Scan for the cell matching the given text and deliver its [X, Y] coordinate at center. 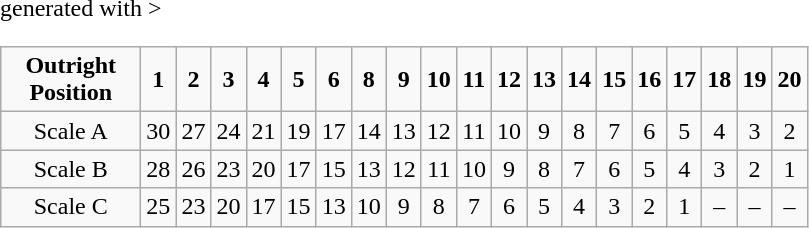
25 [158, 207]
21 [264, 131]
28 [158, 169]
Scale A [71, 131]
18 [720, 80]
26 [194, 169]
Scale C [71, 207]
24 [228, 131]
Outright Position [71, 80]
Scale B [71, 169]
27 [194, 131]
16 [650, 80]
30 [158, 131]
